Search for the cell housing the specified text and yield its [x, y] center coordinate. 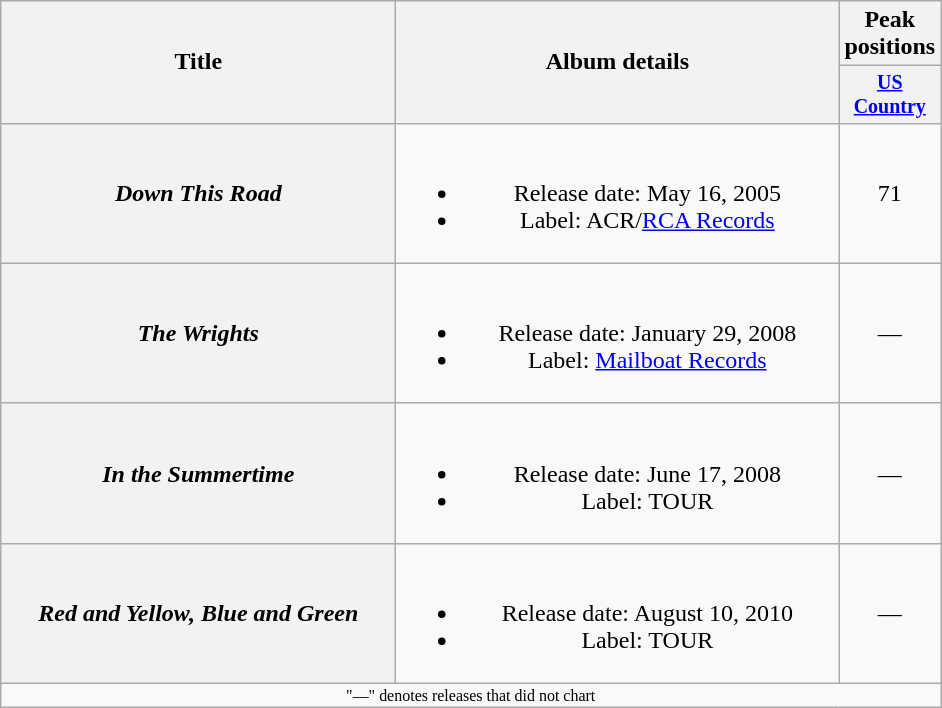
Red and Yellow, Blue and Green [198, 613]
Release date: June 17, 2008Label: TOUR [618, 473]
Release date: May 16, 2005Label: ACR/RCA Records [618, 193]
Album details [618, 62]
71 [890, 193]
Down This Road [198, 193]
Release date: January 29, 2008Label: Mailboat Records [618, 333]
Title [198, 62]
"—" denotes releases that did not chart [471, 696]
Peak positions [890, 34]
The Wrights [198, 333]
US Country [890, 94]
Release date: August 10, 2010Label: TOUR [618, 613]
In the Summertime [198, 473]
